Search for the cell housing the specified text and yield its [X, Y] center coordinate. 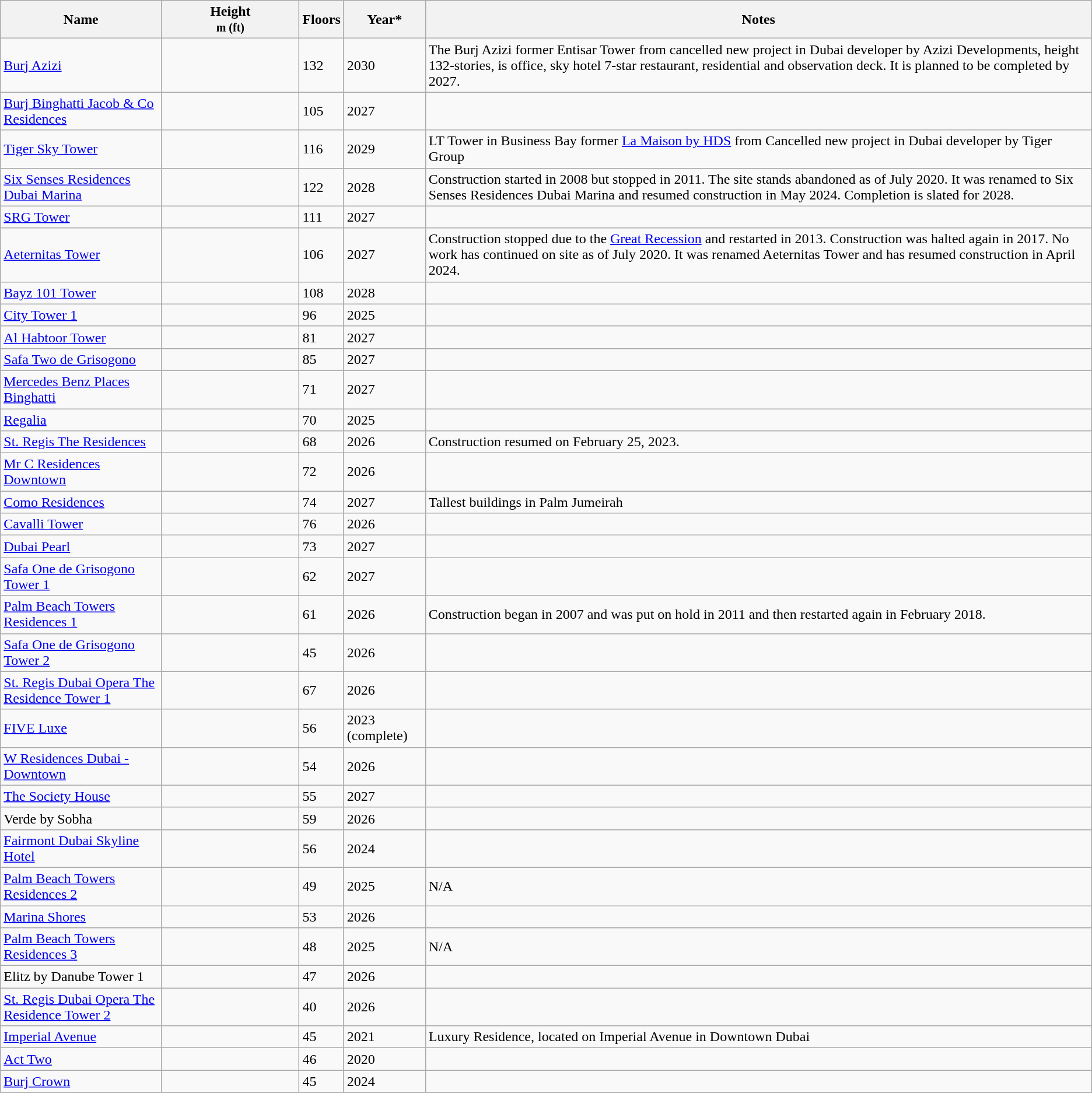
Safa One de Grisogono Tower 2 [81, 652]
Safa One de Grisogono Tower 1 [81, 576]
Year* [384, 20]
Aeternitas Tower [81, 255]
105 [321, 111]
61 [321, 615]
2030 [384, 65]
Palm Beach Towers Residences 3 [81, 947]
47 [321, 977]
81 [321, 337]
122 [321, 187]
2023 (complete) [384, 728]
Floors [321, 20]
55 [321, 796]
2029 [384, 149]
Palm Beach Towers Residences 2 [81, 887]
Imperial Avenue [81, 1037]
Elitz by Danube Tower 1 [81, 977]
106 [321, 255]
116 [321, 149]
74 [321, 502]
Mercedes Benz Places Binghatti [81, 390]
53 [321, 916]
Heightm (ft) [230, 20]
71 [321, 390]
2020 [384, 1059]
St. Regis Dubai Opera The Residence Tower 1 [81, 691]
SRG Tower [81, 217]
132 [321, 65]
40 [321, 1007]
72 [321, 472]
Safa Two de Grisogono [81, 359]
Six Senses Residences Dubai Marina [81, 187]
Al Habtoor Tower [81, 337]
Verde by Sobha [81, 818]
2021 [384, 1037]
62 [321, 576]
Cavalli Tower [81, 524]
Construction resumed on February 25, 2023. [758, 442]
Bayz 101 Tower [81, 293]
108 [321, 293]
St. Regis The Residences [81, 442]
Construction began in 2007 and was put on hold in 2011 and then restarted again in February 2018. [758, 615]
Fairmont Dubai Skyline Hotel [81, 848]
Luxury Residence, located on Imperial Avenue in Downtown Dubai [758, 1037]
73 [321, 546]
54 [321, 766]
Como Residences [81, 502]
76 [321, 524]
Palm Beach Towers Residences 1 [81, 615]
48 [321, 947]
Burj Binghatti Jacob & Co Residences [81, 111]
Notes [758, 20]
FIVE Luxe [81, 728]
67 [321, 691]
St. Regis Dubai Opera The Residence Tower 2 [81, 1007]
96 [321, 315]
70 [321, 419]
W Residences Dubai - Downtown [81, 766]
59 [321, 818]
46 [321, 1059]
Marina Shores [81, 916]
Tallest buildings in Palm Jumeirah [758, 502]
Act Two [81, 1059]
The Society House [81, 796]
LT Tower in Business Bay former La Maison by HDS from Cancelled new project in Dubai developer by Tiger Group [758, 149]
49 [321, 887]
Tiger Sky Tower [81, 149]
111 [321, 217]
68 [321, 442]
Mr C Residences Downtown [81, 472]
Burj Azizi [81, 65]
Regalia [81, 419]
Dubai Pearl [81, 546]
85 [321, 359]
Name [81, 20]
City Tower 1 [81, 315]
Burj Crown [81, 1081]
